Scan for the cell matching the given text and deliver its [X, Y] coordinate at center. 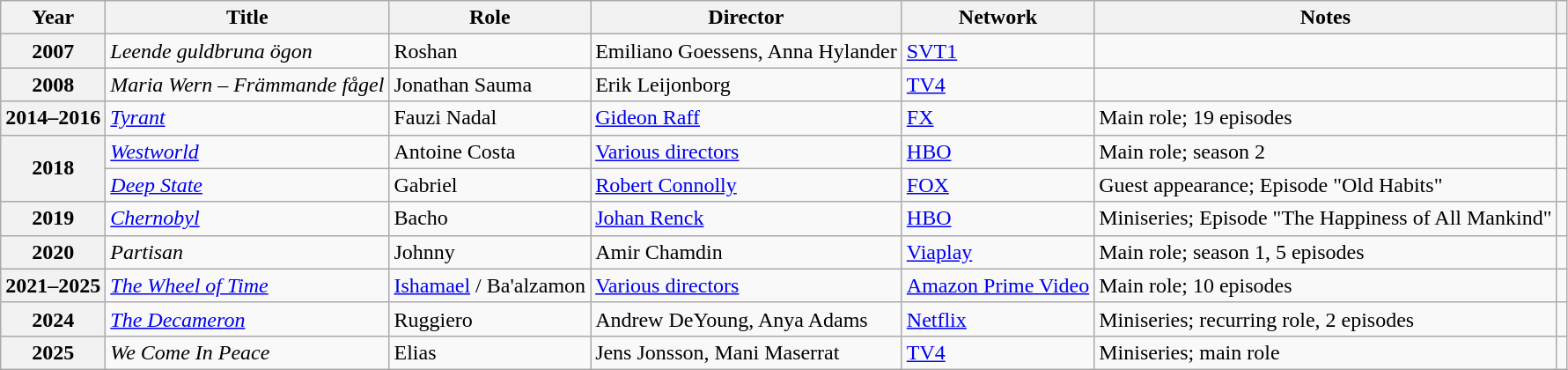
Year [53, 18]
Gideon Raff [747, 118]
Miniseries; recurring role, 2 episodes [1326, 319]
Leende guldbruna ögon [247, 51]
We Come In Peace [247, 352]
Main role; season 2 [1326, 152]
Gabriel [490, 185]
Elias [490, 352]
Director [747, 18]
Amazon Prime Video [997, 285]
Main role; 19 episodes [1326, 118]
2007 [53, 51]
The Decameron [247, 319]
Roshan [490, 51]
Andrew DeYoung, Anya Adams [747, 319]
Bacho [490, 218]
Chernobyl [247, 218]
Jens Jonsson, Mani Maserrat [747, 352]
Johan Renck [747, 218]
Johnny [490, 252]
Tyrant [247, 118]
Maria Wern – Främmande fågel [247, 85]
2024 [53, 319]
2021–2025 [53, 285]
2019 [53, 218]
Main role; 10 episodes [1326, 285]
Ishamael / Ba'alzamon [490, 285]
Miniseries; Episode "The Happiness of All Mankind" [1326, 218]
Erik Leijonborg [747, 85]
Guest appearance; Episode "Old Habits" [1326, 185]
2020 [53, 252]
Westworld [247, 152]
Amir Chamdin [747, 252]
Netflix [997, 319]
2014–2016 [53, 118]
Fauzi Nadal [490, 118]
Notes [1326, 18]
Robert Connolly [747, 185]
Jonathan Sauma [490, 85]
Miniseries; main role [1326, 352]
2008 [53, 85]
Deep State [247, 185]
SVT1 [997, 51]
FX [997, 118]
Antoine Costa [490, 152]
2025 [53, 352]
Ruggiero [490, 319]
Network [997, 18]
Title [247, 18]
Role [490, 18]
Emiliano Goessens, Anna Hylander [747, 51]
2018 [53, 168]
The Wheel of Time [247, 285]
FOX [997, 185]
Partisan [247, 252]
Viaplay [997, 252]
Main role; season 1, 5 episodes [1326, 252]
